For the text-containing cell, return its midpoint in (x, y) coordinate format. 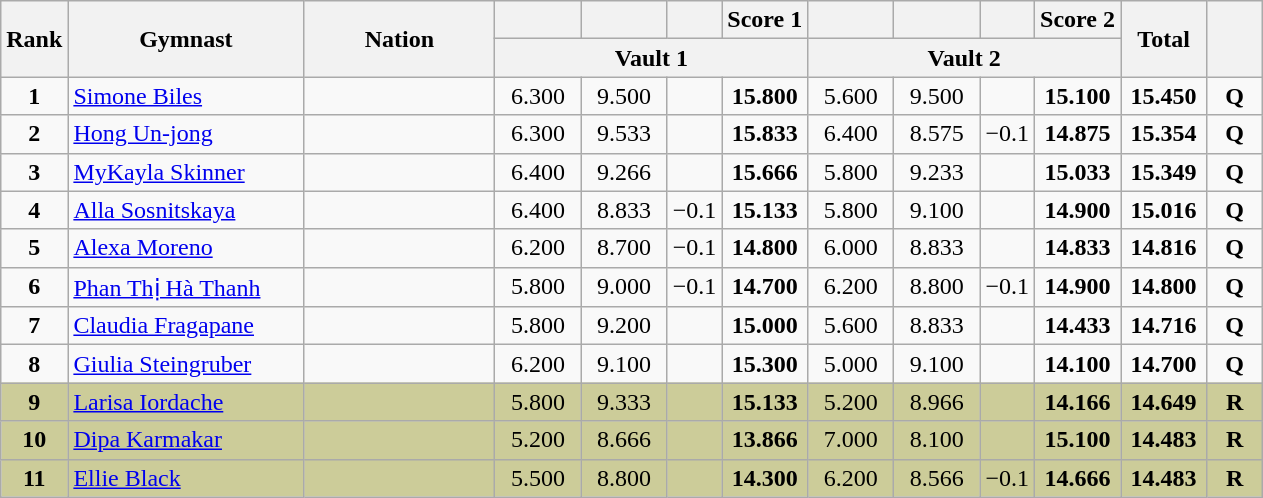
9.000 (624, 287)
Larisa Iordache (186, 402)
Dipa Karmakar (186, 440)
8.666 (624, 440)
9.333 (624, 402)
13.866 (765, 440)
Alexa Moreno (186, 248)
15.033 (1078, 172)
Score 1 (765, 20)
5 (34, 248)
15.354 (1164, 134)
Simone Biles (186, 96)
Giulia Steingruber (186, 364)
Ellie Black (186, 478)
15.300 (765, 364)
14.816 (1164, 248)
Total (1164, 39)
14.666 (1078, 478)
6 (34, 287)
11 (34, 478)
Vault 2 (964, 58)
Claudia Fragapane (186, 326)
Alla Sosnitskaya (186, 210)
Phan Thị Hà Thanh (186, 287)
9.233 (937, 172)
3 (34, 172)
14.100 (1078, 364)
8.700 (624, 248)
4 (34, 210)
14.716 (1164, 326)
7 (34, 326)
14.875 (1078, 134)
8.100 (937, 440)
14.300 (765, 478)
15.349 (1164, 172)
15.800 (765, 96)
9.266 (624, 172)
15.666 (765, 172)
8.966 (937, 402)
5.500 (538, 478)
5.000 (851, 364)
15.000 (765, 326)
15.833 (765, 134)
8.575 (937, 134)
Nation (400, 39)
Rank (34, 39)
9.200 (624, 326)
14.833 (1078, 248)
1 (34, 96)
6.000 (851, 248)
9 (34, 402)
Score 2 (1078, 20)
10 (34, 440)
Hong Un-jong (186, 134)
14.649 (1164, 402)
7.000 (851, 440)
14.433 (1078, 326)
8.566 (937, 478)
8 (34, 364)
15.016 (1164, 210)
2 (34, 134)
15.450 (1164, 96)
Gymnast (186, 39)
Vault 1 (652, 58)
MyKayla Skinner (186, 172)
9.533 (624, 134)
14.166 (1078, 402)
